Output the [X, Y] coordinate of the center of the cell containing the given text.  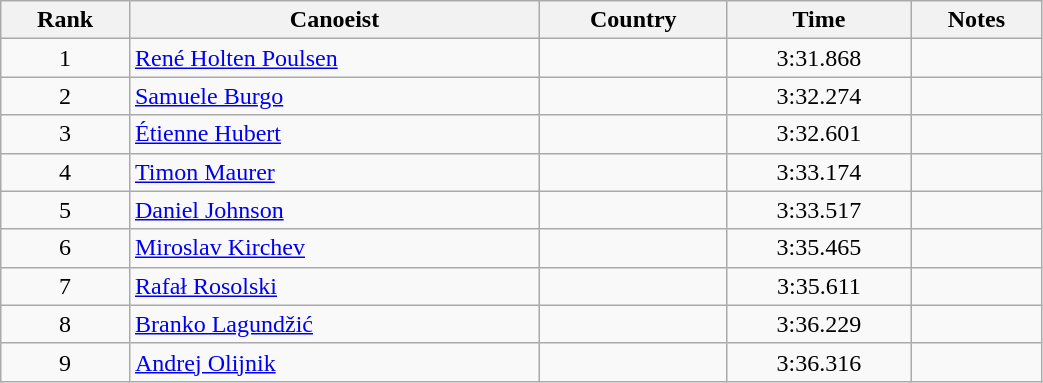
3:36.316 [819, 362]
Rank [66, 20]
Branko Lagundžić [334, 324]
Étienne Hubert [334, 134]
1 [66, 58]
René Holten Poulsen [334, 58]
8 [66, 324]
2 [66, 96]
3:35.465 [819, 248]
Canoeist [334, 20]
Andrej Olijnik [334, 362]
3 [66, 134]
Timon Maurer [334, 172]
3:33.174 [819, 172]
3:32.274 [819, 96]
3:33.517 [819, 210]
7 [66, 286]
Notes [976, 20]
4 [66, 172]
9 [66, 362]
Samuele Burgo [334, 96]
3:35.611 [819, 286]
Time [819, 20]
Miroslav Kirchev [334, 248]
3:36.229 [819, 324]
Country [634, 20]
6 [66, 248]
3:32.601 [819, 134]
5 [66, 210]
3:31.868 [819, 58]
Daniel Johnson [334, 210]
Rafał Rosolski [334, 286]
